Provide the [x, y] coordinate of the cell's center where the given text is located.  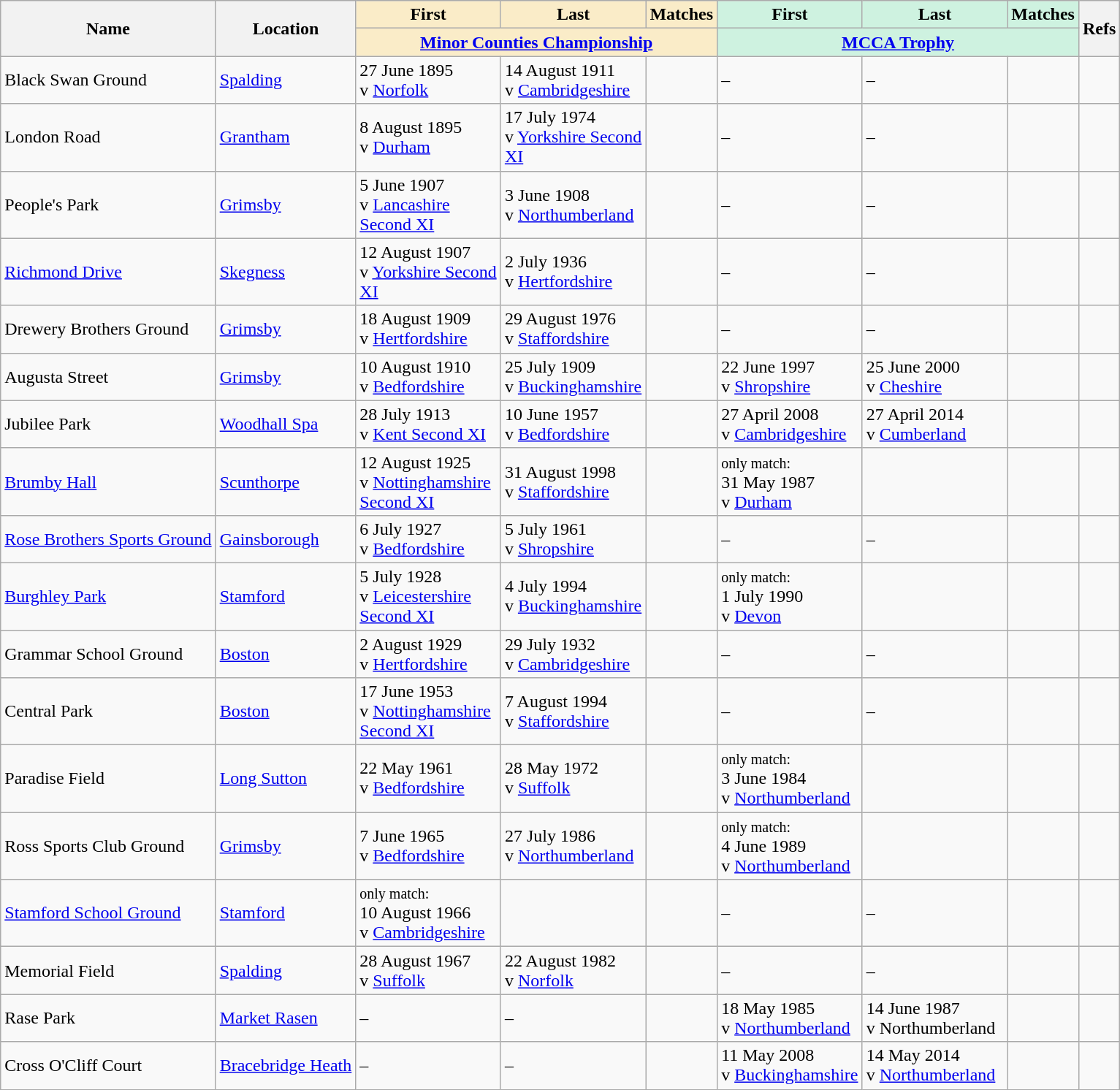
Memorial Field [108, 970]
Cross O'Cliff Court [108, 1065]
Name [108, 28]
2 August 1929v Hertfordshire [428, 653]
14 June 1987v Northumberland [935, 1018]
Black Swan Ground [108, 80]
31 August 1998v Staffordshire [573, 481]
22 June 1997v Shropshire [791, 377]
Grammar School Ground [108, 653]
only match:10 August 1966v Cambridgeshire [428, 913]
27 April 2008v Cambridgeshire [791, 424]
28 May 1972v Suffolk [573, 779]
Refs [1099, 28]
22 May 1961v Bedfordshire [428, 779]
27 April 2014v Cumberland [935, 424]
Bracebridge Heath [286, 1065]
Scunthorpe [286, 481]
5 July 1928v Leicestershire Second XI [428, 596]
18 May 1985v Northumberland [791, 1018]
12 August 1907v Yorkshire Second XI [428, 272]
25 July 1909v Buckinghamshire [573, 377]
6 July 1927v Bedfordshire [428, 539]
People's Park [108, 205]
Minor Counties Championship [536, 42]
only match:1 July 1990v Devon [791, 596]
25 June 2000v Cheshire [935, 377]
17 June 1953v Nottinghamshire Second XI [428, 712]
29 July 1932v Cambridgeshire [573, 653]
only match:3 June 1984v Northumberland [791, 779]
Skegness [286, 272]
5 July 1961v Shropshire [573, 539]
7 August 1994v Staffordshire [573, 712]
MCCA Trophy [899, 42]
28 August 1967v Suffolk [428, 970]
Ross Sports Club Ground [108, 846]
10 June 1957v Bedfordshire [573, 424]
Long Sutton [286, 779]
Drewery Brothers Ground [108, 329]
27 July 1986v Northumberland [573, 846]
Jubilee Park [108, 424]
Stamford School Ground [108, 913]
Central Park [108, 712]
Gainsborough [286, 539]
Burghley Park [108, 596]
27 June 1895v Norfolk [428, 80]
2 July 1936v Hertfordshire [573, 272]
17 July 1974v Yorkshire Second XI [573, 137]
Grantham [286, 137]
Augusta Street [108, 377]
4 July 1994v Buckinghamshire [573, 596]
28 July 1913v Kent Second XI [428, 424]
14 August 1911v Cambridgeshire [573, 80]
only match:4 June 1989v Northumberland [791, 846]
Rose Brothers Sports Ground [108, 539]
18 August 1909v Hertfordshire [428, 329]
12 August 1925v Nottinghamshire Second XI [428, 481]
8 August 1895v Durham [428, 137]
Location [286, 28]
22 August 1982v Norfolk [573, 970]
only match:31 May 1987v Durham [791, 481]
3 June 1908v Northumberland [573, 205]
Richmond Drive [108, 272]
Brumby Hall [108, 481]
7 June 1965v Bedfordshire [428, 846]
Rase Park [108, 1018]
London Road [108, 137]
29 August 1976v Staffordshire [573, 329]
10 August 1910v Bedfordshire [428, 377]
Paradise Field [108, 779]
Woodhall Spa [286, 424]
Market Rasen [286, 1018]
5 June 1907v Lancashire Second XI [428, 205]
14 May 2014v Northumberland [935, 1065]
11 May 2008v Buckinghamshire [791, 1065]
